Return (X, Y) of the center of cell containing provided text 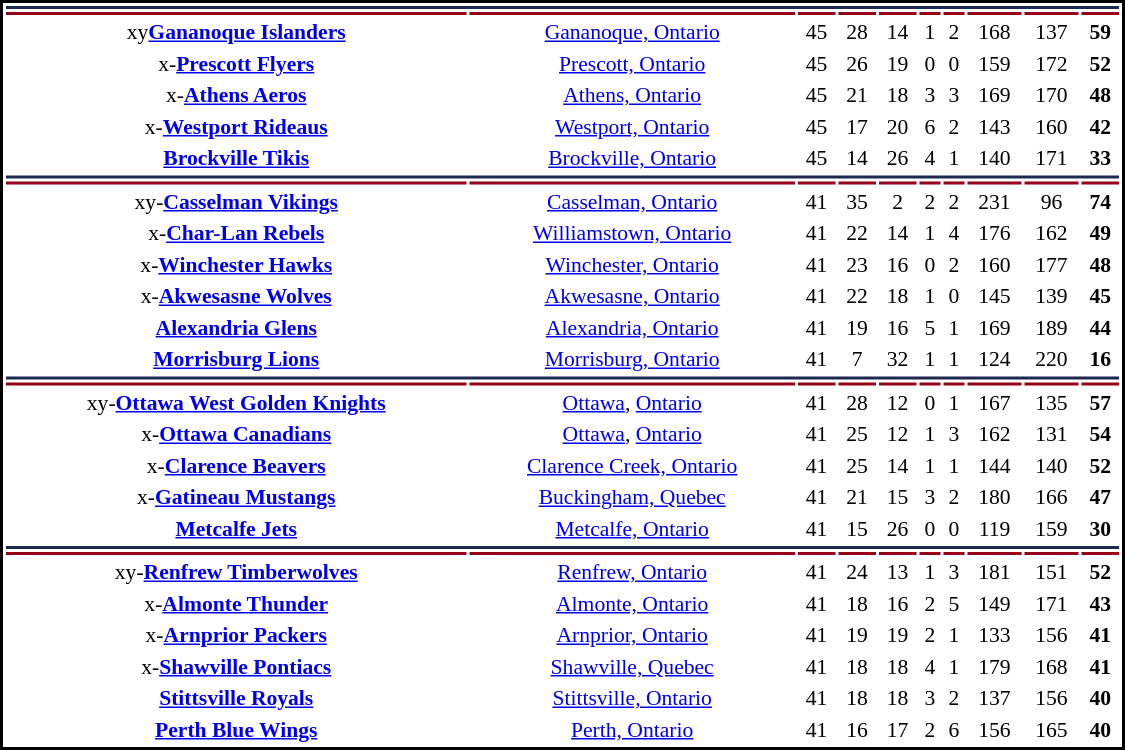
44 (1100, 328)
57 (1100, 402)
x-Prescott Flyers (236, 64)
Athens, Ontario (632, 95)
Perth, Ontario (632, 730)
Westport, Ontario (632, 126)
149 (994, 604)
176 (994, 233)
Akwesasne, Ontario (632, 296)
220 (1051, 359)
172 (1051, 64)
49 (1100, 233)
43 (1100, 604)
144 (994, 466)
151 (1051, 572)
Clarence Creek, Ontario (632, 466)
Alexandria Glens (236, 328)
Winchester, Ontario (632, 264)
Perth Blue Wings (236, 730)
Arnprior, Ontario (632, 635)
Williamstown, Ontario (632, 233)
54 (1100, 434)
139 (1051, 296)
Buckingham, Quebec (632, 497)
Morrisburg, Ontario (632, 359)
x-Gatineau Mustangs (236, 497)
133 (994, 635)
165 (1051, 730)
96 (1051, 202)
Casselman, Ontario (632, 202)
135 (1051, 402)
181 (994, 572)
Stittsville Royals (236, 698)
Almonte, Ontario (632, 604)
Prescott, Ontario (632, 64)
x-Westport Rideaus (236, 126)
166 (1051, 497)
Brockville, Ontario (632, 158)
20 (898, 126)
xy-Casselman Vikings (236, 202)
177 (1051, 264)
x-Winchester Hawks (236, 264)
Stittsville, Ontario (632, 698)
231 (994, 202)
124 (994, 359)
xyGananoque Islanders (236, 32)
74 (1100, 202)
180 (994, 497)
Morrisburg Lions (236, 359)
Shawville, Quebec (632, 666)
Alexandria, Ontario (632, 328)
35 (857, 202)
Renfrew, Ontario (632, 572)
x-Clarence Beavers (236, 466)
189 (1051, 328)
x-Arnprior Packers (236, 635)
143 (994, 126)
x-Akwesasne Wolves (236, 296)
42 (1100, 126)
xy-Ottawa West Golden Knights (236, 402)
7 (857, 359)
Gananoque, Ontario (632, 32)
24 (857, 572)
167 (994, 402)
119 (994, 528)
145 (994, 296)
32 (898, 359)
x-Shawville Pontiacs (236, 666)
179 (994, 666)
Metcalfe Jets (236, 528)
33 (1100, 158)
x-Char-Lan Rebels (236, 233)
x-Ottawa Canadians (236, 434)
170 (1051, 95)
Brockville Tikis (236, 158)
x-Almonte Thunder (236, 604)
131 (1051, 434)
xy-Renfrew Timberwolves (236, 572)
23 (857, 264)
59 (1100, 32)
13 (898, 572)
Metcalfe, Ontario (632, 528)
x-Athens Aeros (236, 95)
47 (1100, 497)
30 (1100, 528)
